Pinpoint the cell where the given text exists, returning its (X, Y) midpoint coordinate. 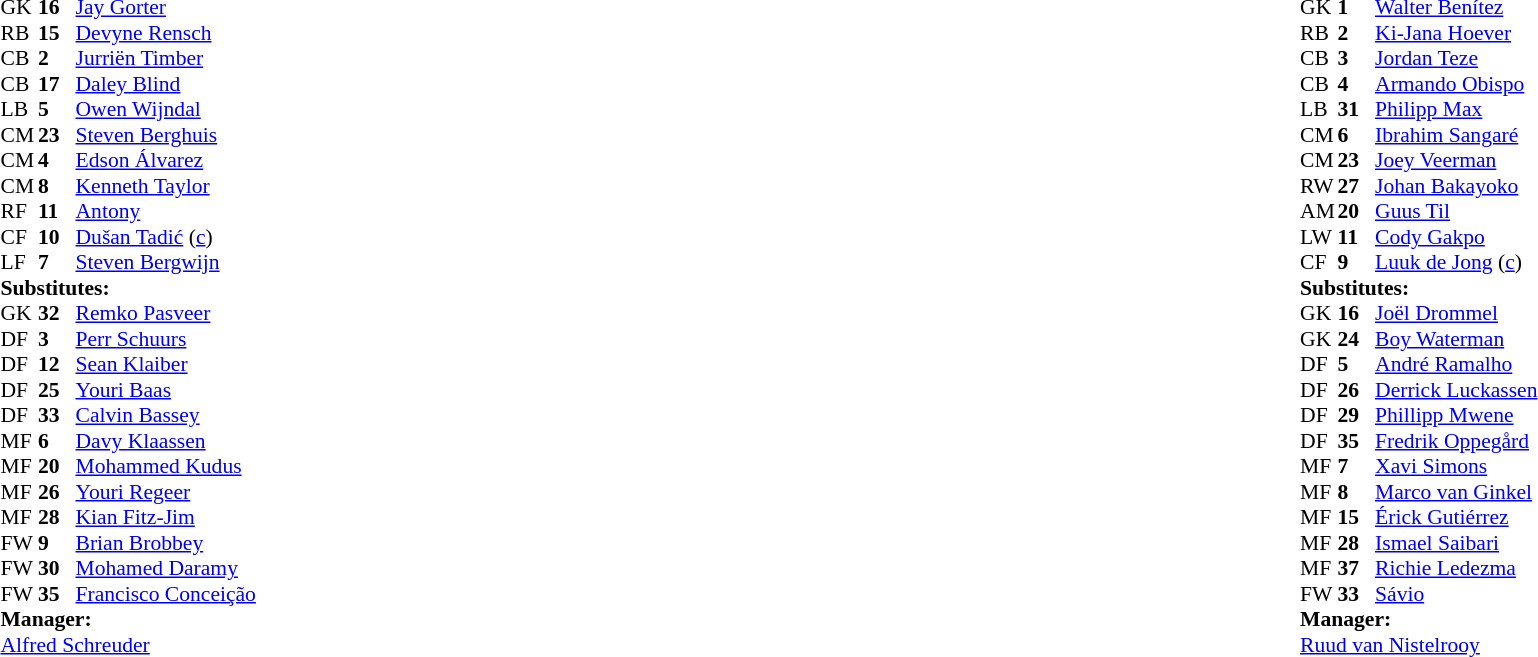
Philipp Max (1456, 109)
AM (1319, 211)
Derrick Luckassen (1456, 390)
Sean Klaiber (166, 365)
LF (19, 263)
Youri Regeer (166, 492)
Francisco Conceição (166, 594)
Brian Brobbey (166, 543)
Phillipp Mwene (1456, 415)
Antony (166, 211)
Joey Veerman (1456, 161)
LW (1319, 237)
Steven Bergwijn (166, 263)
16 (1357, 313)
12 (57, 365)
Kian Fitz-Jim (166, 517)
Sávio (1456, 594)
Owen Wijndal (166, 109)
32 (57, 313)
Ki-Jana Hoever (1456, 33)
17 (57, 84)
Jordan Teze (1456, 59)
Armando Obispo (1456, 84)
Ismael Saibari (1456, 543)
37 (1357, 569)
Mohammed Kudus (166, 467)
Guus Til (1456, 211)
Joël Drommel (1456, 313)
André Ramalho (1456, 365)
Remko Pasveer (166, 313)
Edson Álvarez (166, 161)
24 (1357, 339)
Luuk de Jong (c) (1456, 263)
Mohamed Daramy (166, 569)
RW (1319, 186)
Cody Gakpo (1456, 237)
29 (1357, 415)
Ibrahim Sangaré (1456, 135)
25 (57, 390)
Marco van Ginkel (1456, 492)
10 (57, 237)
Davy Klaassen (166, 441)
Boy Waterman (1456, 339)
Johan Bakayoko (1456, 186)
30 (57, 569)
Steven Berghuis (166, 135)
Devyne Rensch (166, 33)
31 (1357, 109)
Érick Gutiérrez (1456, 517)
Jurriën Timber (166, 59)
Kenneth Taylor (166, 186)
Dušan Tadić (c) (166, 237)
Youri Baas (166, 390)
Fredrik Oppegård (1456, 441)
RF (19, 211)
Perr Schuurs (166, 339)
27 (1357, 186)
Calvin Bassey (166, 415)
Richie Ledezma (1456, 569)
Xavi Simons (1456, 467)
Daley Blind (166, 84)
